Scan for the cell matching the given text and deliver its [X, Y] coordinate at center. 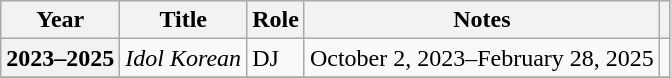
Idol Korean [184, 58]
Role [276, 20]
Year [60, 20]
DJ [276, 58]
Notes [482, 20]
October 2, 2023–February 28, 2025 [482, 58]
Title [184, 20]
2023–2025 [60, 58]
